Determine the (X, Y) coordinate at the center of the cell enclosing the given text.  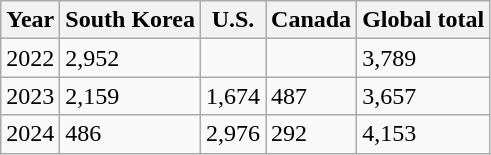
3,657 (424, 96)
2,159 (130, 96)
292 (312, 134)
2023 (30, 96)
487 (312, 96)
3,789 (424, 58)
Global total (424, 20)
Year (30, 20)
1,674 (232, 96)
2022 (30, 58)
U.S. (232, 20)
4,153 (424, 134)
2,952 (130, 58)
2,976 (232, 134)
486 (130, 134)
Canada (312, 20)
2024 (30, 134)
South Korea (130, 20)
